Extract the [X, Y] coordinate from the center of the cell holding the provided text.  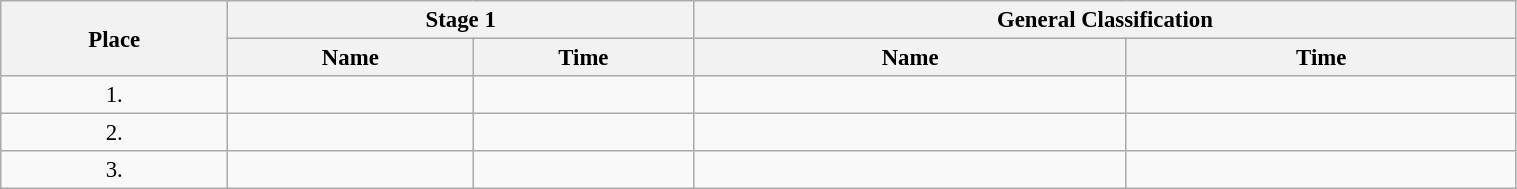
Stage 1 [461, 20]
General Classification [1105, 20]
3. [114, 170]
Place [114, 38]
1. [114, 95]
2. [114, 133]
